Provide the (X, Y) coordinate of the cell's center where the given text is located.  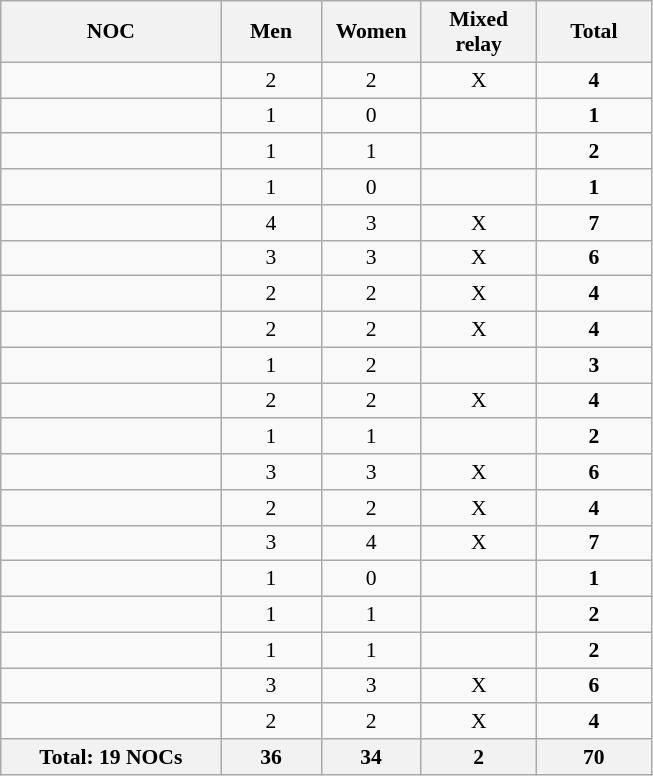
70 (594, 757)
Total (594, 32)
Women (371, 32)
36 (271, 757)
Total: 19 NOCs (111, 757)
Mixed relay (478, 32)
NOC (111, 32)
Men (271, 32)
34 (371, 757)
